Scan for the cell matching the given text and deliver its [x, y] coordinate at center. 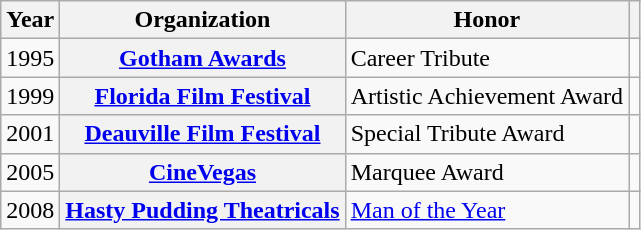
Artistic Achievement Award [486, 96]
Organization [202, 20]
Hasty Pudding Theatricals [202, 210]
1995 [30, 58]
Florida Film Festival [202, 96]
CineVegas [202, 172]
Deauville Film Festival [202, 134]
Special Tribute Award [486, 134]
2008 [30, 210]
Career Tribute [486, 58]
Gotham Awards [202, 58]
2001 [30, 134]
1999 [30, 96]
Man of the Year [486, 210]
Year [30, 20]
Marquee Award [486, 172]
2005 [30, 172]
Honor [486, 20]
